Search for the cell housing the specified text and yield its (x, y) center coordinate. 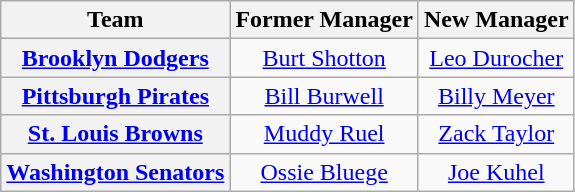
Washington Senators (116, 172)
Team (116, 20)
Joe Kuhel (496, 172)
Pittsburgh Pirates (116, 96)
Former Manager (324, 20)
New Manager (496, 20)
Ossie Bluege (324, 172)
Burt Shotton (324, 58)
St. Louis Browns (116, 134)
Brooklyn Dodgers (116, 58)
Muddy Ruel (324, 134)
Billy Meyer (496, 96)
Bill Burwell (324, 96)
Zack Taylor (496, 134)
Leo Durocher (496, 58)
